Return (X, Y) of the center of cell containing provided text 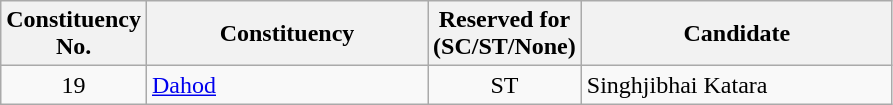
ST (505, 85)
Reserved for (SC/ST/None) (505, 34)
Constituency (286, 34)
Candidate (736, 34)
19 (74, 85)
Constituency No. (74, 34)
Dahod (286, 85)
Singhjibhai Katara (736, 85)
